Scan for the cell matching the given text and deliver its [x, y] coordinate at center. 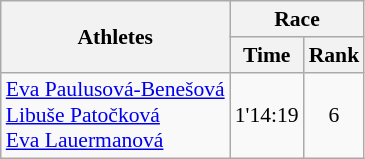
Eva Paulusová-BenešováLibuše PatočkováEva Lauermanová [116, 116]
Time [267, 55]
1'14:19 [267, 116]
Athletes [116, 36]
Rank [334, 55]
6 [334, 116]
Race [298, 19]
